Capture the cell that displays the provided text and extract its (x, y) central coordinate. 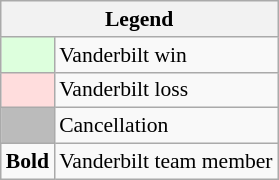
Bold (28, 162)
Cancellation (166, 126)
Vanderbilt win (166, 55)
Vanderbilt loss (166, 90)
Vanderbilt team member (166, 162)
Legend (140, 19)
